For the text-containing cell, return its midpoint in (x, y) coordinate format. 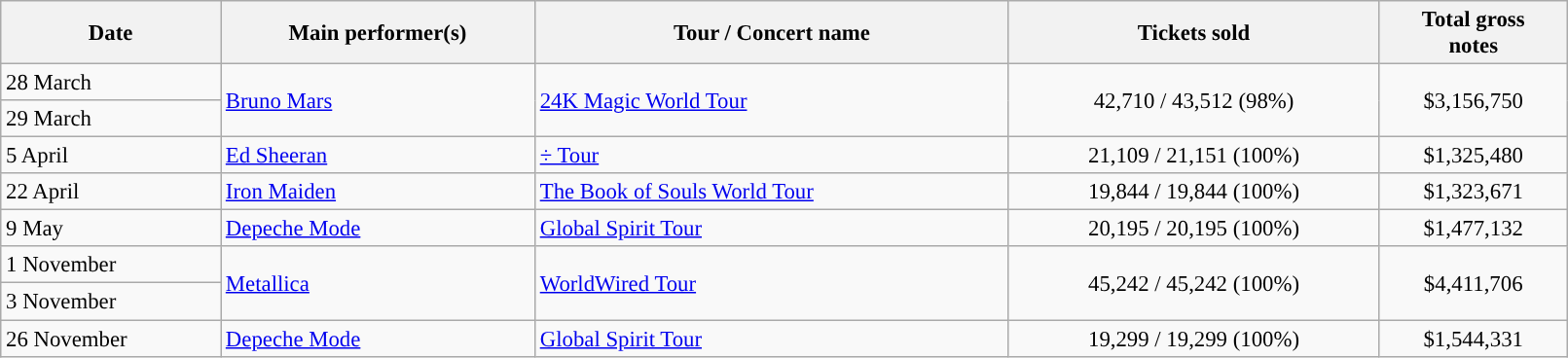
$1,544,331 (1474, 339)
Iron Maiden (378, 192)
÷ Tour (771, 156)
29 March (111, 119)
Tour / Concert name (771, 33)
$1,477,132 (1474, 229)
3 November (111, 302)
The Book of Souls World Tour (771, 192)
26 November (111, 339)
Total grossnotes (1474, 33)
45,242 / 45,242 (100%) (1193, 284)
Tickets sold (1193, 33)
28 March (111, 83)
20,195 / 20,195 (100%) (1193, 229)
9 May (111, 229)
5 April (111, 156)
Metallica (378, 284)
42,710 / 43,512 (98%) (1193, 101)
Main performer(s) (378, 33)
Bruno Mars (378, 101)
22 April (111, 192)
19,299 / 19,299 (100%) (1193, 339)
$1,323,671 (1474, 192)
$4,411,706 (1474, 284)
21,109 / 21,151 (100%) (1193, 156)
24K Magic World Tour (771, 101)
19,844 / 19,844 (100%) (1193, 192)
$3,156,750 (1474, 101)
WorldWired Tour (771, 284)
Ed Sheeran (378, 156)
$1,325,480 (1474, 156)
1 November (111, 266)
Date (111, 33)
